From the cell containing the given text, extract its center point as [X, Y] coordinate. 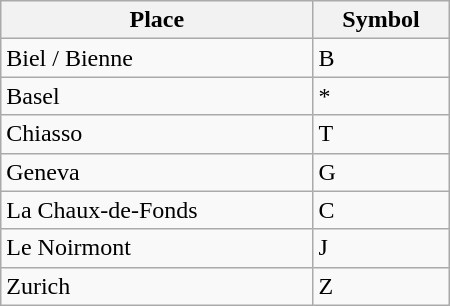
C [381, 210]
Zurich [157, 286]
Z [381, 286]
Le Noirmont [157, 248]
J [381, 248]
Biel / Bienne [157, 58]
Basel [157, 96]
Symbol [381, 20]
T [381, 134]
G [381, 172]
La Chaux-de-Fonds [157, 210]
Place [157, 20]
Chiasso [157, 134]
* [381, 96]
B [381, 58]
Geneva [157, 172]
